Extract the [X, Y] coordinate from the center of the cell holding the provided text.  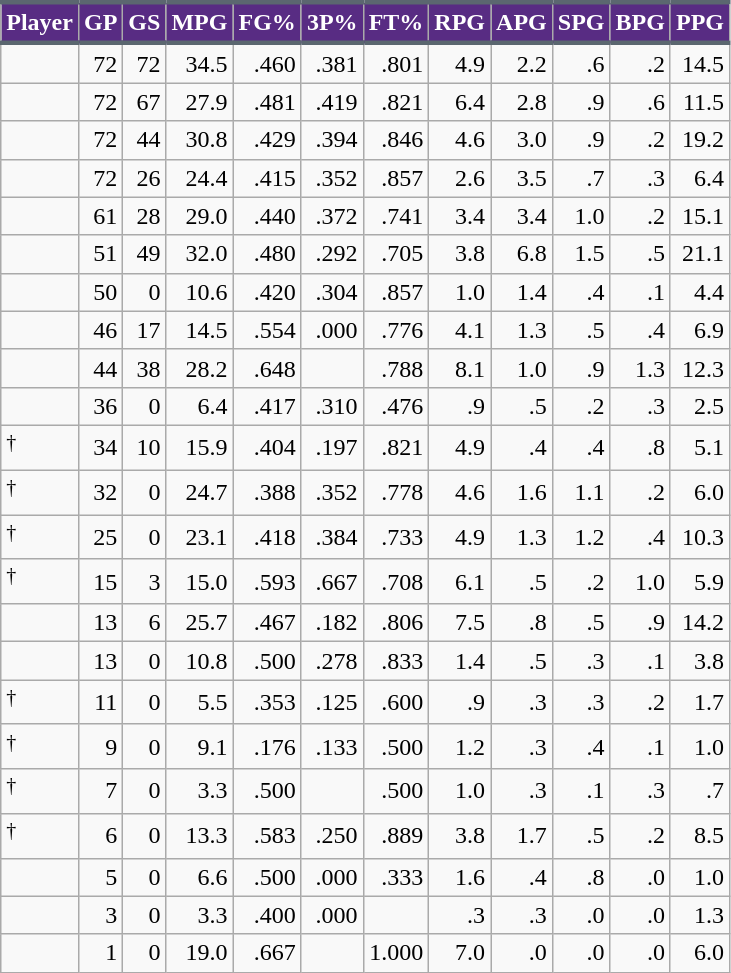
.310 [332, 406]
6.8 [522, 254]
.593 [267, 582]
25.7 [200, 623]
11 [100, 702]
10 [144, 448]
APG [522, 22]
49 [144, 254]
.429 [267, 140]
.467 [267, 623]
3P% [332, 22]
28 [144, 216]
46 [100, 330]
.741 [396, 216]
.776 [396, 330]
14.2 [700, 623]
.583 [267, 836]
36 [100, 406]
5.9 [700, 582]
67 [144, 102]
50 [100, 292]
.801 [396, 63]
.394 [332, 140]
21.1 [700, 254]
4.1 [460, 330]
32 [100, 492]
2.5 [700, 406]
3.0 [522, 140]
.400 [267, 915]
BPG [640, 22]
24.4 [200, 178]
6.1 [460, 582]
10.6 [200, 292]
8.1 [460, 368]
.388 [267, 492]
29.0 [200, 216]
.460 [267, 63]
.778 [396, 492]
6.6 [200, 877]
61 [100, 216]
.197 [332, 448]
9 [100, 746]
2.8 [522, 102]
Player [40, 22]
.833 [396, 661]
.788 [396, 368]
.333 [396, 877]
34 [100, 448]
.304 [332, 292]
.384 [332, 538]
MPG [200, 22]
15.9 [200, 448]
5.5 [200, 702]
.278 [332, 661]
.476 [396, 406]
.705 [396, 254]
17 [144, 330]
3.5 [522, 178]
1.5 [581, 254]
10.3 [700, 538]
15 [100, 582]
10.8 [200, 661]
30.8 [200, 140]
1 [100, 953]
.292 [332, 254]
RPG [460, 22]
6.9 [700, 330]
.480 [267, 254]
.381 [332, 63]
5.1 [700, 448]
PPG [700, 22]
9.1 [200, 746]
25 [100, 538]
GS [144, 22]
13.3 [200, 836]
.440 [267, 216]
FT% [396, 22]
15.1 [700, 216]
7.0 [460, 953]
.846 [396, 140]
23.1 [200, 538]
2.6 [460, 178]
.372 [332, 216]
.404 [267, 448]
.733 [396, 538]
1.1 [581, 492]
FG% [267, 22]
.420 [267, 292]
.415 [267, 178]
.176 [267, 746]
GP [100, 22]
SPG [581, 22]
28.2 [200, 368]
7 [100, 792]
7.5 [460, 623]
.600 [396, 702]
.554 [267, 330]
.419 [332, 102]
.250 [332, 836]
.806 [396, 623]
.889 [396, 836]
4.4 [700, 292]
15.0 [200, 582]
.125 [332, 702]
34.5 [200, 63]
12.3 [700, 368]
.353 [267, 702]
.133 [332, 746]
.708 [396, 582]
2.2 [522, 63]
27.9 [200, 102]
1.000 [396, 953]
32.0 [200, 254]
.417 [267, 406]
26 [144, 178]
19.2 [700, 140]
24.7 [200, 492]
5 [100, 877]
51 [100, 254]
19.0 [200, 953]
.481 [267, 102]
.418 [267, 538]
11.5 [700, 102]
8.5 [700, 836]
38 [144, 368]
.182 [332, 623]
.648 [267, 368]
